Identify which cell holds the provided text, then report its [X, Y] central coordinate. 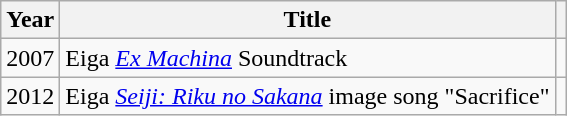
Eiga Seiji: Riku no Sakana image song "Sacrifice" [308, 96]
2007 [30, 58]
Year [30, 20]
Eiga Ex Machina Soundtrack [308, 58]
Title [308, 20]
2012 [30, 96]
